Scan for the cell matching the given text and deliver its [X, Y] coordinate at center. 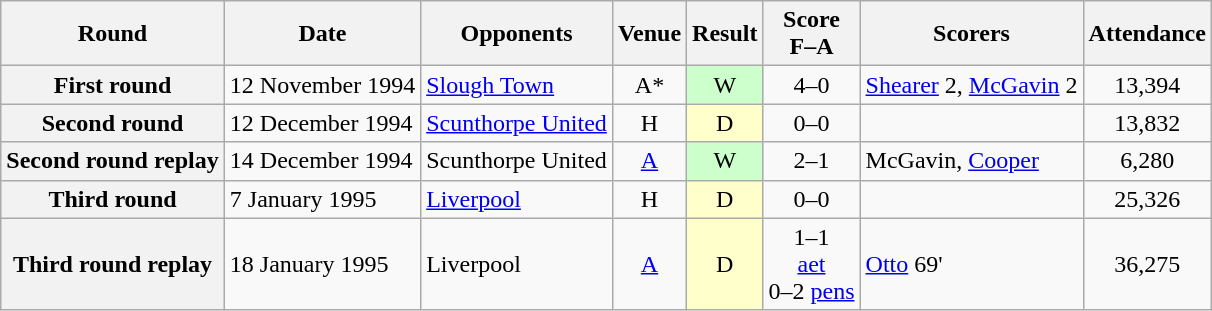
13,832 [1147, 123]
12 November 1994 [322, 85]
36,275 [1147, 264]
Otto 69' [972, 264]
6,280 [1147, 161]
Date [322, 34]
2–1 [812, 161]
Third round replay [113, 264]
Venue [649, 34]
Scorers [972, 34]
Result [725, 34]
Second round [113, 123]
1–1aet0–2 pens [812, 264]
14 December 1994 [322, 161]
Round [113, 34]
Third round [113, 199]
Shearer 2, McGavin 2 [972, 85]
McGavin, Cooper [972, 161]
7 January 1995 [322, 199]
Attendance [1147, 34]
First round [113, 85]
12 December 1994 [322, 123]
13,394 [1147, 85]
ScoreF–A [812, 34]
4–0 [812, 85]
Second round replay [113, 161]
Slough Town [517, 85]
Opponents [517, 34]
A* [649, 85]
25,326 [1147, 199]
18 January 1995 [322, 264]
